Scan for the cell matching the given text and deliver its [x, y] coordinate at center. 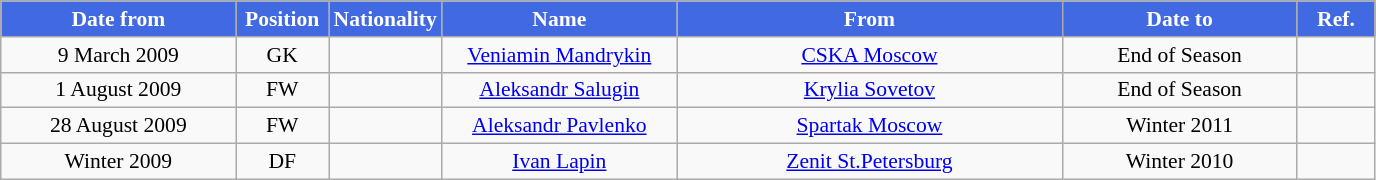
DF [282, 162]
Position [282, 19]
Aleksandr Salugin [560, 90]
28 August 2009 [118, 126]
Nationality [384, 19]
1 August 2009 [118, 90]
Ref. [1336, 19]
Spartak Moscow [870, 126]
Krylia Sovetov [870, 90]
Date to [1180, 19]
Winter 2011 [1180, 126]
Date from [118, 19]
GK [282, 55]
9 March 2009 [118, 55]
Veniamin Mandrykin [560, 55]
CSKA Moscow [870, 55]
Winter 2009 [118, 162]
Winter 2010 [1180, 162]
Zenit St.Petersburg [870, 162]
Aleksandr Pavlenko [560, 126]
Ivan Lapin [560, 162]
Name [560, 19]
From [870, 19]
